Return [x, y] of the center of cell containing provided text 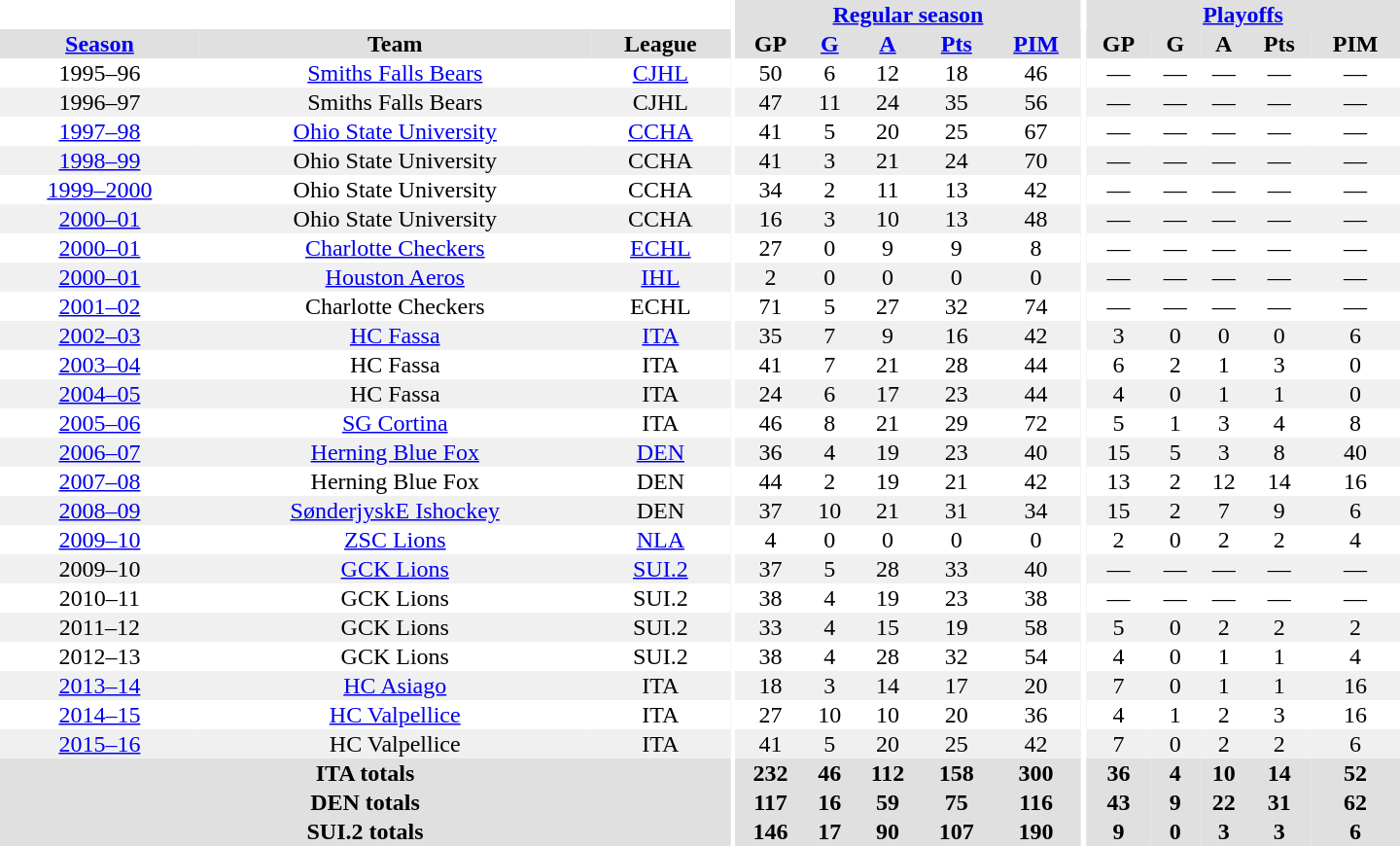
Playoffs [1242, 15]
190 [1036, 831]
107 [957, 831]
1998–99 [99, 160]
HC Asiago [395, 686]
47 [771, 102]
NLA [661, 540]
2006–07 [99, 452]
54 [1036, 656]
52 [1355, 773]
232 [771, 773]
67 [1036, 131]
Regular season [908, 15]
ITA totals [366, 773]
1995–96 [99, 73]
117 [771, 802]
29 [957, 423]
2012–13 [99, 656]
SønderjyskE Ishockey [395, 511]
SUI.2 totals [366, 831]
59 [888, 802]
74 [1036, 306]
48 [1036, 219]
2011–12 [99, 627]
1996–97 [99, 102]
2005–06 [99, 423]
1999–2000 [99, 190]
56 [1036, 102]
2007–08 [99, 481]
50 [771, 73]
SG Cortina [395, 423]
2001–02 [99, 306]
90 [888, 831]
2003–04 [99, 365]
22 [1224, 802]
75 [957, 802]
Season [99, 44]
300 [1036, 773]
2002–03 [99, 335]
116 [1036, 802]
2010–11 [99, 598]
2013–14 [99, 686]
158 [957, 773]
1997–98 [99, 131]
146 [771, 831]
2015–16 [99, 744]
DEN totals [366, 802]
58 [1036, 627]
62 [1355, 802]
70 [1036, 160]
IHL [661, 277]
League [661, 44]
2004–05 [99, 394]
2014–15 [99, 715]
43 [1118, 802]
ZSC Lions [395, 540]
72 [1036, 423]
Team [395, 44]
71 [771, 306]
2008–09 [99, 511]
Houston Aeros [395, 277]
112 [888, 773]
